Extract the [X, Y] coordinate from the center of the cell holding the provided text.  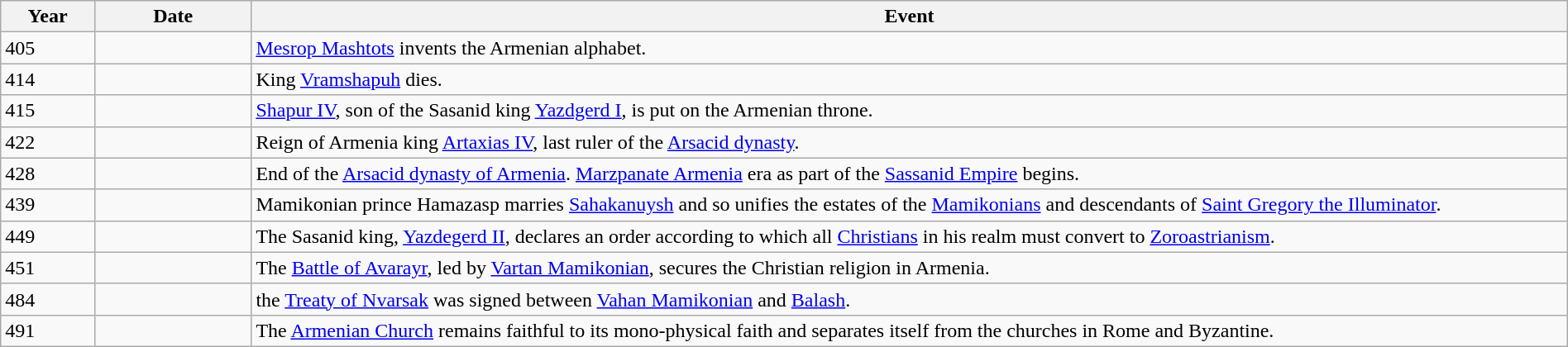
End of the Arsacid dynasty of Armenia. Marzpanate Armenia era as part of the Sassanid Empire begins. [910, 173]
Mamikonian prince Hamazasp marries Sahakanuysh and so unifies the estates of the Mamikonians and descendants of Saint Gregory the Illuminator. [910, 205]
Date [172, 17]
414 [48, 79]
The Armenian Church remains faithful to its mono-physical faith and separates itself from the churches in Rome and Byzantine. [910, 330]
428 [48, 173]
King Vramshapuh dies. [910, 79]
415 [48, 111]
Year [48, 17]
439 [48, 205]
405 [48, 48]
the Treaty of Nvarsak was signed between Vahan Mamikonian and Balash. [910, 299]
Mesrop Mashtots invents the Armenian alphabet. [910, 48]
484 [48, 299]
Event [910, 17]
Shapur IV, son of the Sasanid king Yazdgerd I, is put on the Armenian throne. [910, 111]
491 [48, 330]
Reign of Armenia king Artaxias IV, last ruler of the Arsacid dynasty. [910, 142]
The Sasanid king, Yazdegerd II, declares an order according to which all Christians in his realm must convert to Zoroastrianism. [910, 236]
The Battle of Avarayr, led by Vartan Mamikonian, secures the Christian religion in Armenia. [910, 268]
449 [48, 236]
422 [48, 142]
451 [48, 268]
